Return (x, y) of the center of cell containing provided text 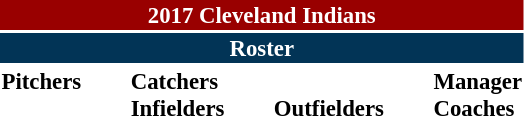
Roster (262, 48)
2017 Cleveland Indians (262, 15)
